Scan for the cell matching the given text and deliver its [X, Y] coordinate at center. 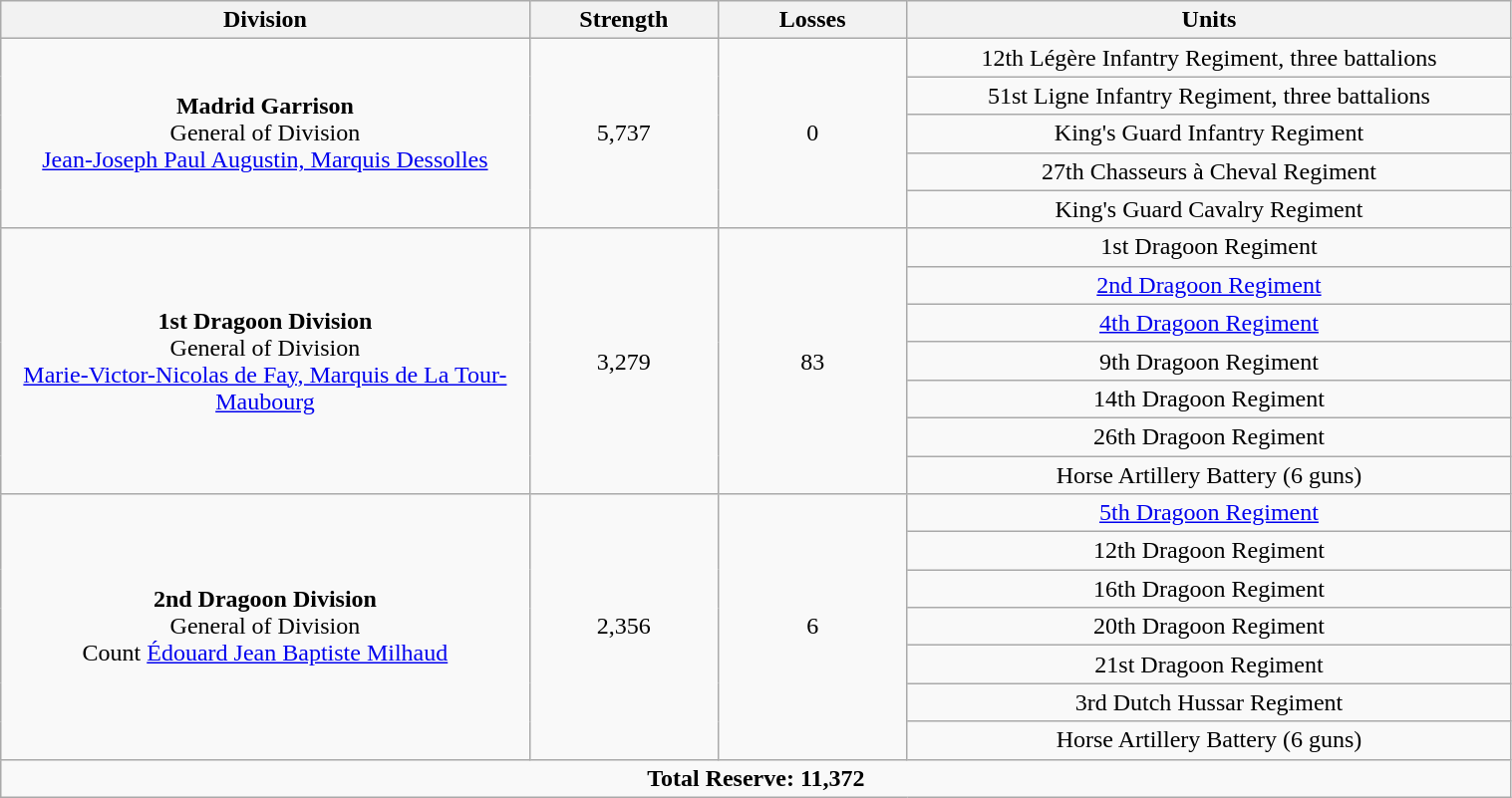
4th Dragoon Regiment [1209, 323]
Madrid GarrisonGeneral of Division Jean-Joseph Paul Augustin, Marquis Dessolles [265, 133]
0 [811, 133]
King's Guard Infantry Regiment [1209, 133]
20th Dragoon Regiment [1209, 627]
26th Dragoon Regiment [1209, 436]
83 [811, 361]
1st Dragoon DivisionGeneral of DivisionMarie-Victor-Nicolas de Fay, Marquis de La Tour-Maubourg [265, 361]
3,279 [624, 361]
Losses [811, 20]
2nd Dragoon Regiment [1209, 285]
5,737 [624, 133]
27th Chasseurs à Cheval Regiment [1209, 171]
5th Dragoon Regiment [1209, 513]
3rd Dutch Hussar Regiment [1209, 702]
1st Dragoon Regiment [1209, 247]
51st Ligne Infantry Regiment, three battalions [1209, 96]
King's Guard Cavalry Regiment [1209, 209]
9th Dragoon Regiment [1209, 361]
Division [265, 20]
21st Dragoon Regiment [1209, 665]
2,356 [624, 627]
16th Dragoon Regiment [1209, 589]
12th Légère Infantry Regiment, three battalions [1209, 58]
12th Dragoon Regiment [1209, 551]
14th Dragoon Regiment [1209, 399]
Strength [624, 20]
2nd Dragoon DivisionGeneral of DivisionCount Édouard Jean Baptiste Milhaud [265, 627]
6 [811, 627]
Total Reserve: 11,372 [756, 778]
Units [1209, 20]
